Pinpoint the cell where the given text exists, returning its [X, Y] midpoint coordinate. 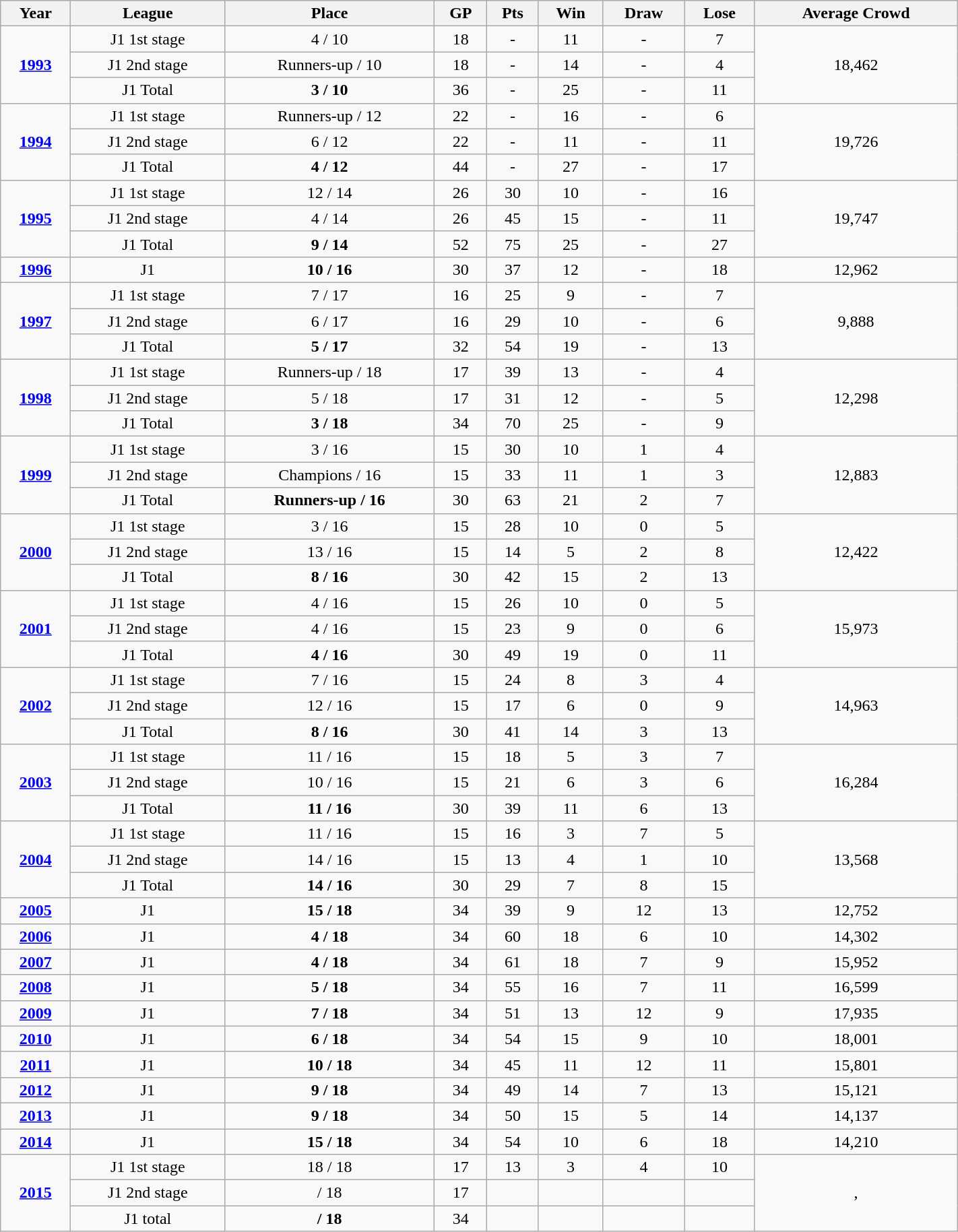
1999 [36, 475]
1997 [36, 321]
60 [513, 936]
37 [513, 269]
2001 [36, 628]
Runners-up / 18 [330, 372]
52 [461, 244]
, [856, 1193]
2007 [36, 962]
Runners-up / 16 [330, 500]
12,422 [856, 552]
15,801 [856, 1064]
7 / 18 [330, 1013]
31 [513, 398]
12 / 16 [330, 705]
50 [513, 1115]
2014 [36, 1142]
2015 [36, 1193]
17,935 [856, 1013]
15,973 [856, 628]
Year [36, 13]
19,747 [856, 218]
2008 [36, 987]
Pts [513, 13]
2011 [36, 1064]
6 / 17 [330, 321]
2000 [36, 552]
Draw [644, 13]
GP [461, 13]
2005 [36, 911]
51 [513, 1013]
13,568 [856, 860]
4 / 14 [330, 218]
2010 [36, 1039]
J1 total [148, 1219]
14,210 [856, 1142]
75 [513, 244]
1995 [36, 218]
24 [513, 680]
23 [513, 628]
9 / 14 [330, 244]
1993 [36, 65]
6 / 12 [330, 141]
19,726 [856, 141]
2002 [36, 705]
Win [571, 13]
12 / 14 [330, 193]
3 / 10 [330, 90]
Runners-up / 10 [330, 65]
Average Crowd [856, 13]
7 / 16 [330, 680]
3 / 18 [330, 424]
28 [513, 526]
14,302 [856, 936]
4 / 12 [330, 167]
2003 [36, 783]
55 [513, 987]
Runners-up / 12 [330, 116]
4 / 10 [330, 39]
9,888 [856, 321]
12,962 [856, 269]
63 [513, 500]
2012 [36, 1090]
33 [513, 475]
Lose [720, 13]
14,963 [856, 705]
42 [513, 577]
Champions / 16 [330, 475]
12,883 [856, 475]
18 / 18 [330, 1167]
2009 [36, 1013]
5 / 17 [330, 347]
18,001 [856, 1039]
7 / 17 [330, 295]
70 [513, 424]
12,752 [856, 911]
18,462 [856, 65]
16,599 [856, 987]
2004 [36, 860]
16,284 [856, 783]
2013 [36, 1115]
1994 [36, 141]
36 [461, 90]
44 [461, 167]
1998 [36, 398]
13 / 16 [330, 552]
32 [461, 347]
League [148, 13]
2006 [36, 936]
Place [330, 13]
61 [513, 962]
12,298 [856, 398]
10 / 18 [330, 1064]
41 [513, 731]
6 / 18 [330, 1039]
1996 [36, 269]
15,121 [856, 1090]
15,952 [856, 962]
14,137 [856, 1115]
